Extract the (X, Y) coordinate from the center of the cell holding the provided text.  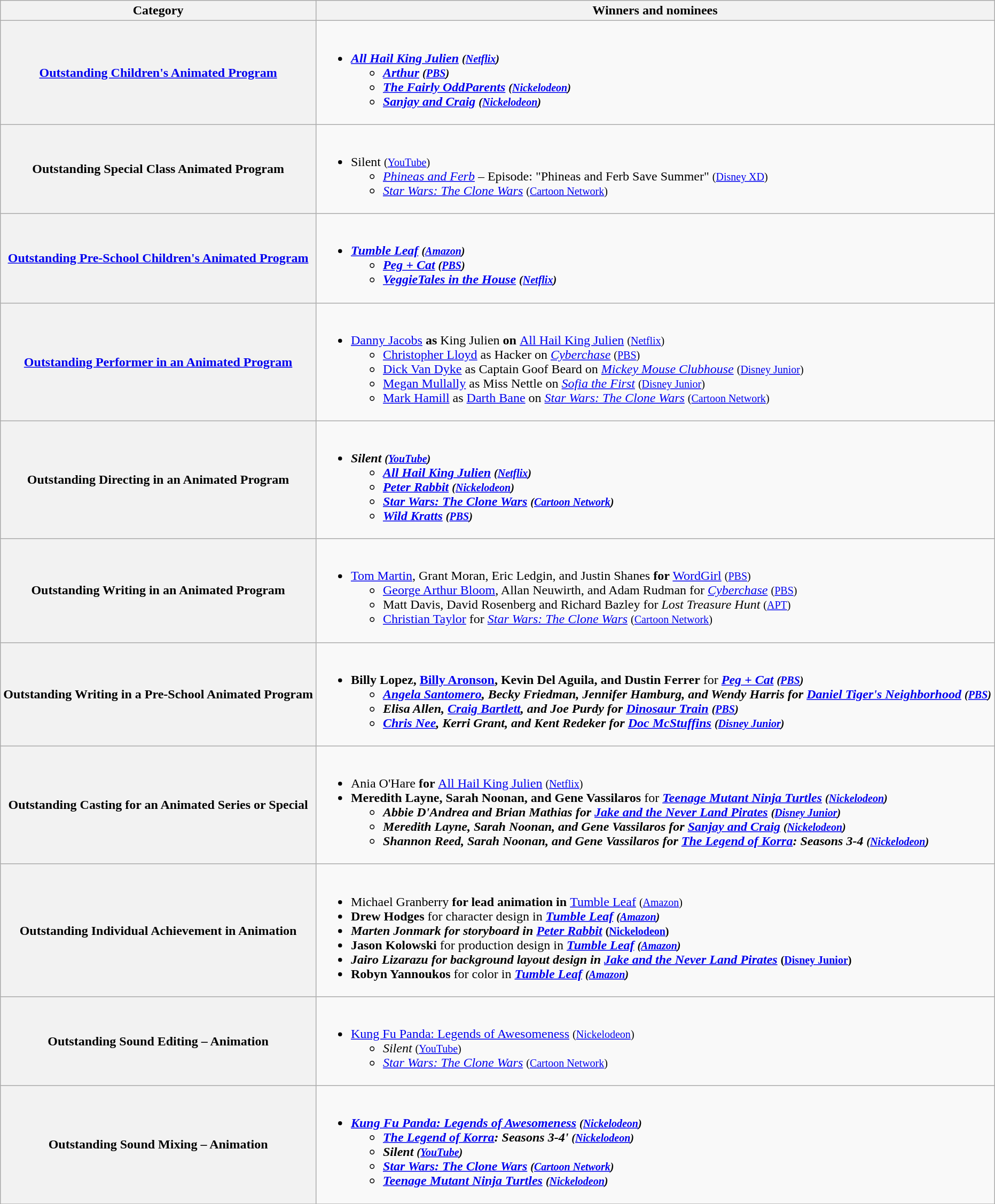
Outstanding Special Class Animated Program (158, 169)
Outstanding Writing in a Pre-School Animated Program (158, 694)
Outstanding Pre-School Children's Animated Program (158, 258)
Outstanding Sound Editing – Animation (158, 1041)
Outstanding Individual Achievement in Animation (158, 930)
Outstanding Performer in an Animated Program (158, 362)
Outstanding Writing in an Animated Program (158, 591)
Tumble Leaf (Amazon)Peg + Cat (PBS)VeggieTales in the House (Netflix) (655, 258)
Winners and nominees (655, 11)
Outstanding Casting for an Animated Series or Special (158, 805)
Category (158, 11)
All Hail King Julien (Netflix)Arthur (PBS)The Fairly OddParents (Nickelodeon)Sanjay and Craig (Nickelodeon) (655, 73)
Outstanding Sound Mixing – Animation (158, 1145)
Silent (YouTube)Phineas and Ferb – Episode: "Phineas and Ferb Save Summer" (Disney XD)Star Wars: The Clone Wars (Cartoon Network) (655, 169)
Silent (YouTube)All Hail King Julien (Netflix)Peter Rabbit (Nickelodeon)Star Wars: The Clone Wars (Cartoon Network)Wild Kratts (PBS) (655, 479)
Kung Fu Panda: Legends of Awesomeness (Nickelodeon)Silent (YouTube)Star Wars: The Clone Wars (Cartoon Network) (655, 1041)
Outstanding Children's Animated Program (158, 73)
Outstanding Directing in an Animated Program (158, 479)
